Locate the cell with the specified text and output its [X, Y] center coordinate. 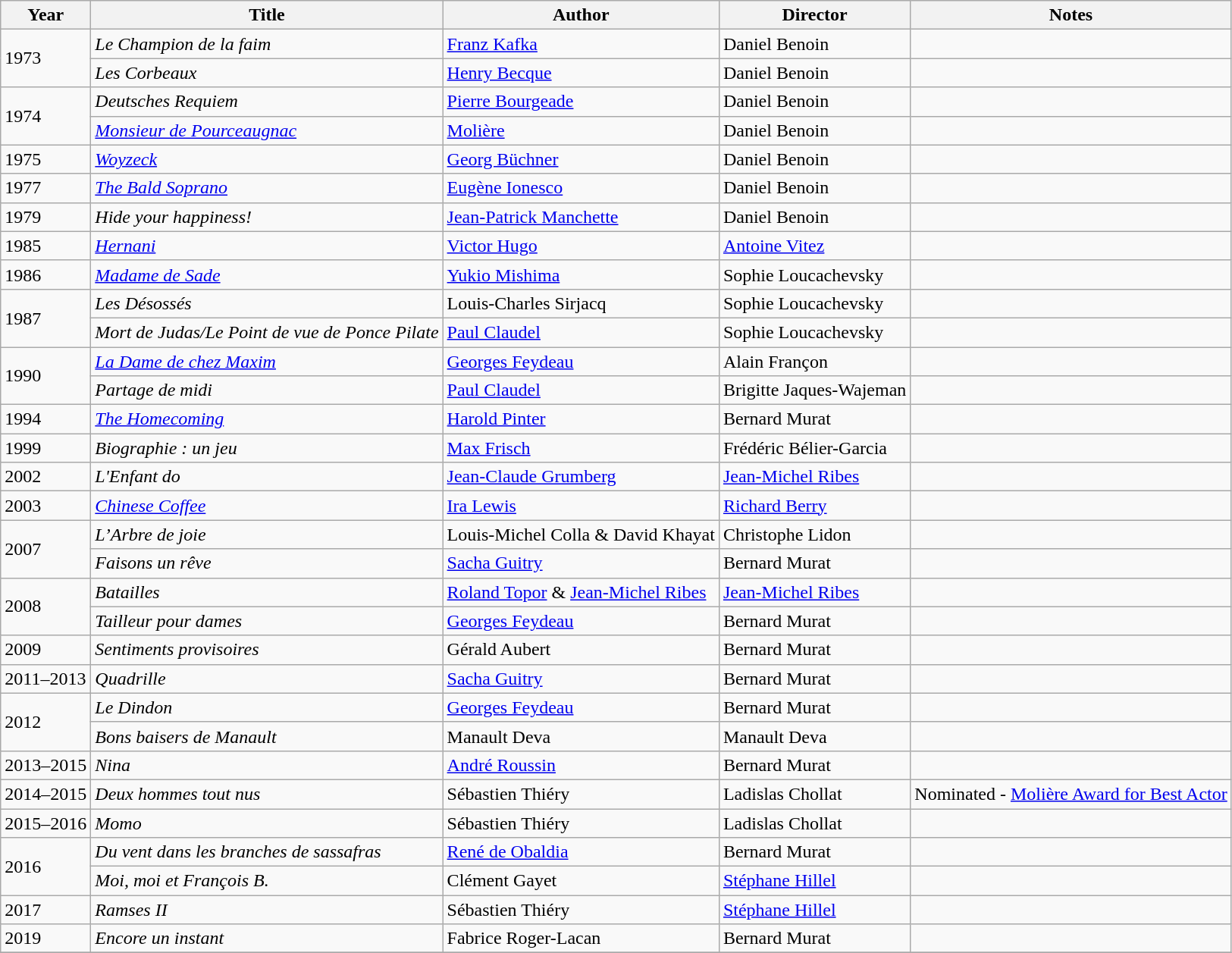
Director [814, 15]
Encore un instant [267, 939]
2002 [45, 477]
1974 [45, 116]
Tailleur pour dames [267, 621]
2011–2013 [45, 679]
Batailles [267, 592]
Yukio Mishima [581, 274]
Madame de Sade [267, 274]
Du vent dans les branches de sassafras [267, 852]
1987 [45, 318]
Les Corbeaux [267, 73]
1977 [45, 188]
1975 [45, 159]
The Bald Soprano [267, 188]
Louis-Michel Colla & David Khayat [581, 534]
2016 [45, 867]
2019 [45, 939]
Le Dindon [267, 707]
1973 [45, 58]
2012 [45, 722]
Max Frisch [581, 448]
2015–2016 [45, 823]
1999 [45, 448]
Les Désossés [267, 303]
Title [267, 15]
Victor Hugo [581, 246]
2008 [45, 607]
Pierre Bourgeade [581, 102]
L’Arbre de joie [267, 534]
Biographie : un jeu [267, 448]
Quadrille [267, 679]
André Roussin [581, 765]
Deutsches Requiem [267, 102]
Ira Lewis [581, 506]
Henry Becque [581, 73]
1990 [45, 376]
2009 [45, 650]
Jean-Patrick Manchette [581, 217]
Louis-Charles Sirjacq [581, 303]
L'Enfant do [267, 477]
Le Champion de la faim [267, 44]
Chinese Coffee [267, 506]
Jean-Claude Grumberg [581, 477]
Brigitte Jaques-Wajeman [814, 390]
La Dame de chez Maxim [267, 362]
Moi, moi et François B. [267, 881]
Woyzeck [267, 159]
Deux hommes tout nus [267, 794]
1986 [45, 274]
2007 [45, 549]
2017 [45, 910]
Author [581, 15]
2014–2015 [45, 794]
Nina [267, 765]
Year [45, 15]
1979 [45, 217]
Antoine Vitez [814, 246]
Georg Büchner [581, 159]
The Homecoming [267, 419]
Molière [581, 130]
Richard Berry [814, 506]
Mort de Judas/Le Point de vue de Ponce Pilate [267, 332]
Momo [267, 823]
Christophe Lidon [814, 534]
Roland Topor & Jean-Michel Ribes [581, 592]
2013–2015 [45, 765]
Ramses II [267, 910]
Franz Kafka [581, 44]
Fabrice Roger-Lacan [581, 939]
1985 [45, 246]
Eugène Ionesco [581, 188]
Alain Françon [814, 362]
Gérald Aubert [581, 650]
Bons baisers de Manault [267, 736]
Notes [1071, 15]
Hide your happiness! [267, 217]
Clément Gayet [581, 881]
Faisons un rêve [267, 563]
Monsieur de Pourceaugnac [267, 130]
2003 [45, 506]
Hernani [267, 246]
Partage de midi [267, 390]
Frédéric Bélier-Garcia [814, 448]
Nominated - Molière Award for Best Actor [1071, 794]
René de Obaldia [581, 852]
Sentiments provisoires [267, 650]
1994 [45, 419]
Harold Pinter [581, 419]
